Extract the (x, y) coordinate from the center of the cell holding the provided text.  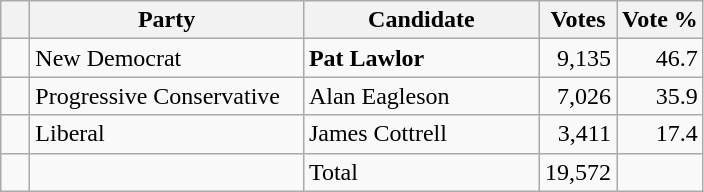
Votes (578, 20)
19,572 (578, 172)
James Cottrell (421, 134)
9,135 (578, 58)
Party (167, 20)
Total (421, 172)
46.7 (660, 58)
Alan Eagleson (421, 96)
35.9 (660, 96)
7,026 (578, 96)
17.4 (660, 134)
3,411 (578, 134)
New Democrat (167, 58)
Candidate (421, 20)
Liberal (167, 134)
Progressive Conservative (167, 96)
Vote % (660, 20)
Pat Lawlor (421, 58)
